Determine the [x, y] coordinate at the center of the cell enclosing the given text.  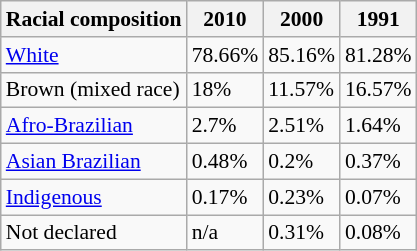
0.07% [378, 197]
1.64% [378, 126]
1991 [378, 19]
2.51% [302, 126]
0.48% [226, 162]
0.37% [378, 162]
Indigenous [94, 197]
Brown (mixed race) [94, 90]
2010 [226, 19]
Asian Brazilian [94, 162]
0.31% [302, 233]
White [94, 55]
2000 [302, 19]
85.16% [302, 55]
0.23% [302, 197]
0.2% [302, 162]
0.17% [226, 197]
18% [226, 90]
Afro-Brazilian [94, 126]
11.57% [302, 90]
0.08% [378, 233]
Not declared [94, 233]
n/a [226, 233]
78.66% [226, 55]
2.7% [226, 126]
81.28% [378, 55]
16.57% [378, 90]
Racial composition [94, 19]
